For the text-containing cell, return its midpoint in (X, Y) coordinate format. 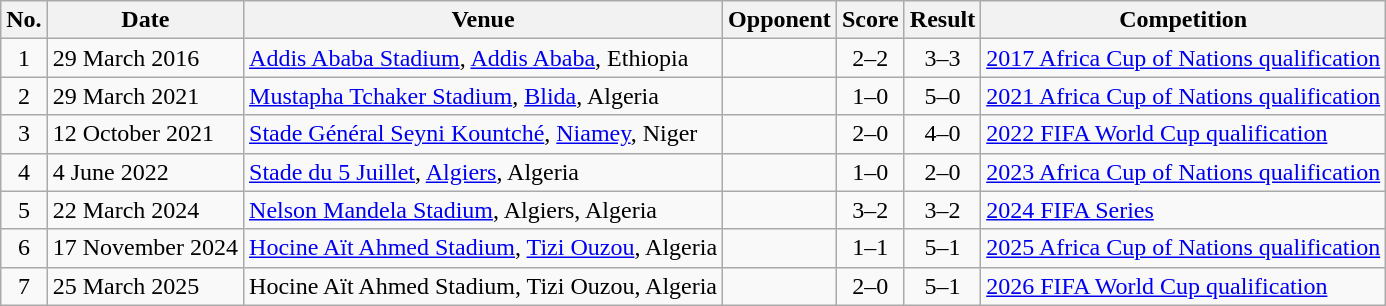
Score (870, 20)
3–3 (942, 58)
22 March 2024 (145, 210)
2026 FIFA World Cup qualification (1184, 286)
2022 FIFA World Cup qualification (1184, 134)
2025 Africa Cup of Nations qualification (1184, 248)
29 March 2016 (145, 58)
Nelson Mandela Stadium, Algiers, Algeria (484, 210)
2023 Africa Cup of Nations qualification (1184, 172)
2 (24, 96)
7 (24, 286)
Mustapha Tchaker Stadium, Blida, Algeria (484, 96)
4–0 (942, 134)
1–1 (870, 248)
2021 Africa Cup of Nations qualification (1184, 96)
29 March 2021 (145, 96)
Venue (484, 20)
6 (24, 248)
4 (24, 172)
Result (942, 20)
5–0 (942, 96)
2017 Africa Cup of Nations qualification (1184, 58)
3 (24, 134)
17 November 2024 (145, 248)
4 June 2022 (145, 172)
Addis Ababa Stadium, Addis Ababa, Ethiopia (484, 58)
5 (24, 210)
1 (24, 58)
Competition (1184, 20)
Stade Général Seyni Kountché, Niamey, Niger (484, 134)
2–2 (870, 58)
12 October 2021 (145, 134)
Stade du 5 Juillet, Algiers, Algeria (484, 172)
25 March 2025 (145, 286)
Opponent (780, 20)
2024 FIFA Series (1184, 210)
No. (24, 20)
Date (145, 20)
